From the cell containing the given text, extract its center point as [x, y] coordinate. 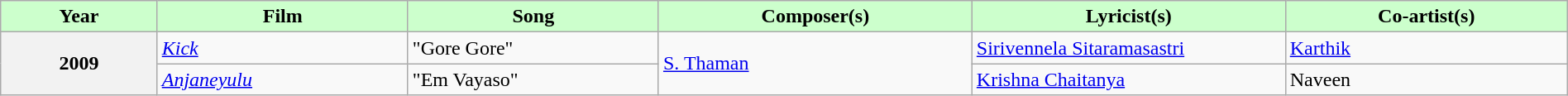
Krishna Chaitanya [1128, 79]
Year [79, 17]
"Gore Gore" [533, 48]
Karthik [1426, 48]
Co-artist(s) [1426, 17]
Anjaneyulu [283, 79]
Kick [283, 48]
Composer(s) [815, 17]
Sirivennela Sitaramasastri [1128, 48]
S. Thaman [815, 64]
Film [283, 17]
"Em Vayaso" [533, 79]
Lyricist(s) [1128, 17]
Naveen [1426, 79]
Song [533, 17]
2009 [79, 64]
